Search for the cell housing the specified text and yield its (x, y) center coordinate. 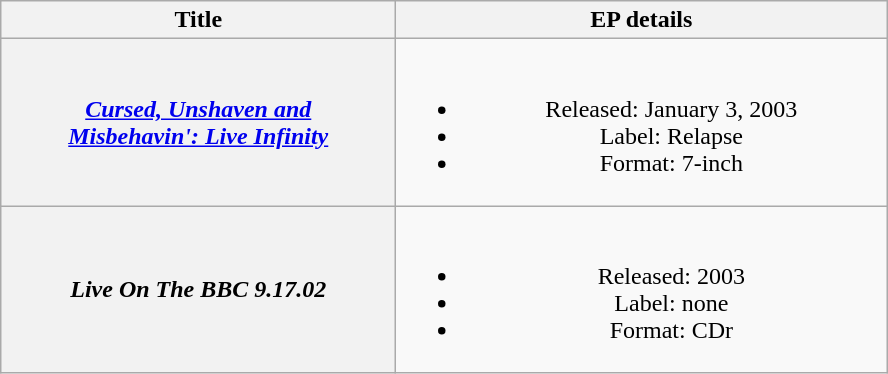
Released: 2003Label: noneFormat: CDr (642, 290)
EP details (642, 20)
Cursed, Unshaven andMisbehavin': Live Infinity (198, 122)
Title (198, 20)
Live On The BBC 9.17.02 (198, 290)
Released: January 3, 2003Label: RelapseFormat: 7-inch (642, 122)
